Determine the [X, Y] coordinate at the center of the cell enclosing the given text.  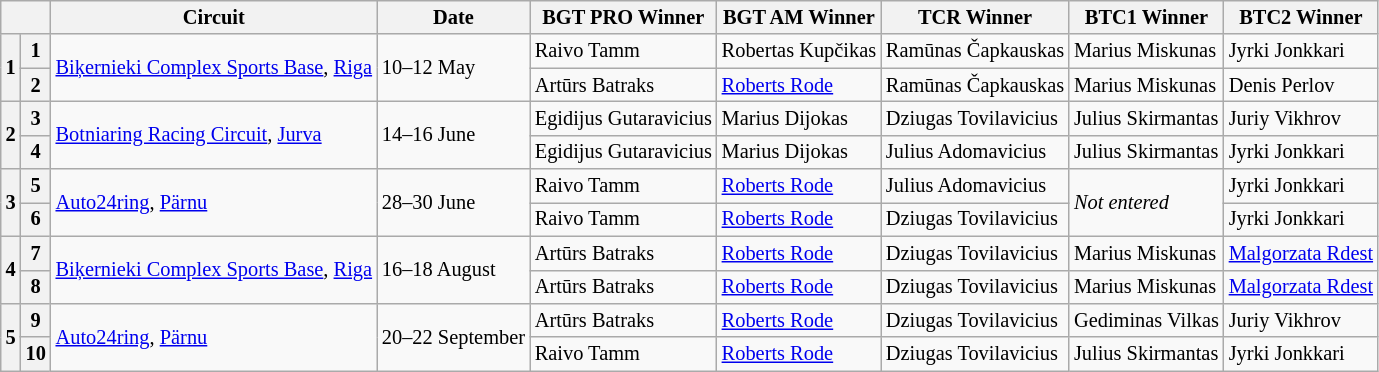
Not entered [1146, 202]
10–12 May [454, 68]
Gediminas Vilkas [1146, 320]
TCR Winner [975, 17]
14–16 June [454, 134]
6 [36, 219]
9 [36, 320]
7 [36, 253]
BTC2 Winner [1301, 17]
Circuit [214, 17]
20–22 September [454, 336]
BGT AM Winner [799, 17]
16–18 August [454, 270]
10 [36, 354]
BGT PRO Winner [624, 17]
BTC1 Winner [1146, 17]
28–30 June [454, 202]
Date [454, 17]
Denis Perlov [1301, 85]
Robertas Kupčikas [799, 51]
8 [36, 287]
Botniaring Racing Circuit, Jurva [214, 134]
